Find where the given text appears and provide that cell's center as (X, Y) coordinate. 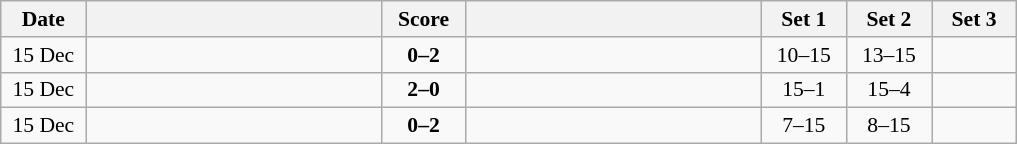
13–15 (888, 55)
8–15 (888, 126)
15–1 (804, 90)
Date (44, 19)
Set 2 (888, 19)
2–0 (424, 90)
Set 3 (974, 19)
Set 1 (804, 19)
7–15 (804, 126)
Score (424, 19)
15–4 (888, 90)
10–15 (804, 55)
